Extract the (X, Y) coordinate from the center of the cell holding the provided text.  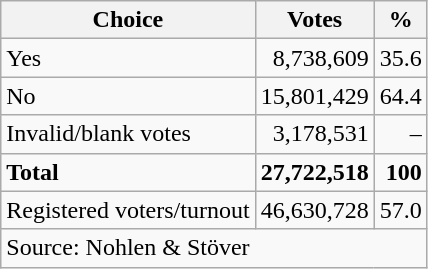
Registered voters/turnout (128, 210)
46,630,728 (314, 210)
15,801,429 (314, 96)
100 (400, 172)
57.0 (400, 210)
64.4 (400, 96)
27,722,518 (314, 172)
3,178,531 (314, 134)
% (400, 20)
Votes (314, 20)
35.6 (400, 58)
Yes (128, 58)
– (400, 134)
Source: Nohlen & Stöver (214, 248)
No (128, 96)
Total (128, 172)
Invalid/blank votes (128, 134)
Choice (128, 20)
8,738,609 (314, 58)
